Determine the [X, Y] coordinate at the center of the cell enclosing the given text.  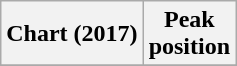
Chart (2017) [72, 34]
Peak position [189, 34]
